Output the [x, y] coordinate of the center of the cell containing the given text.  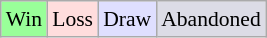
Abandoned [211, 19]
Loss [72, 19]
Draw [127, 19]
Win [24, 19]
